Identify which cell holds the provided text, then report its [x, y] central coordinate. 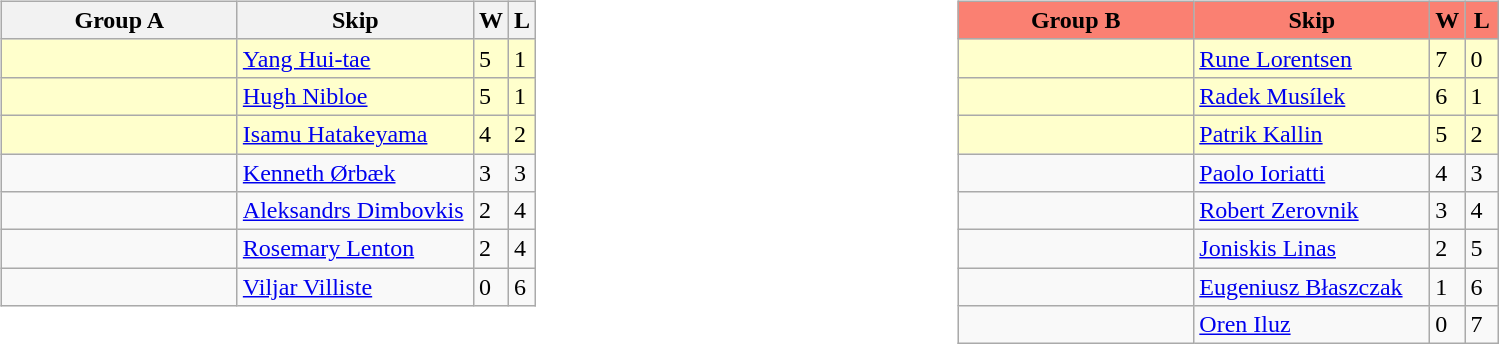
Joniskis Linas [1312, 249]
Rune Lorentsen [1312, 58]
Viljar Villiste [355, 287]
Yang Hui-tae [355, 58]
Group B [1076, 20]
Hugh Nibloe [355, 96]
Oren Iluz [1312, 325]
Paolo Ioriatti [1312, 173]
Kenneth Ørbæk [355, 173]
Isamu Hatakeyama [355, 134]
Robert Zerovnik [1312, 211]
Radek Musílek [1312, 96]
Group A [119, 20]
Aleksandrs Dimbovkis [355, 211]
Eugeniusz Błaszczak [1312, 287]
Rosemary Lenton [355, 249]
Patrik Kallin [1312, 134]
